Capture the cell that displays the provided text and extract its (X, Y) central coordinate. 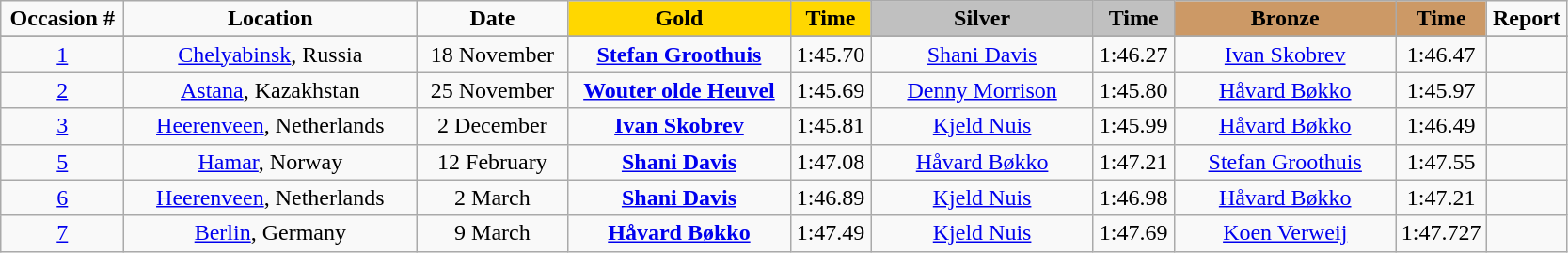
1:46.47 (1441, 55)
1:47.55 (1441, 162)
1 (62, 55)
2 March (493, 198)
1:47.49 (831, 233)
1:45.99 (1133, 126)
Denny Morrison (982, 90)
6 (62, 198)
1:47.08 (831, 162)
Hamar, Norway (271, 162)
Silver (982, 19)
3 (62, 126)
1:46.49 (1441, 126)
1:46.98 (1133, 198)
Occasion # (62, 19)
1:45.80 (1133, 90)
1:46.27 (1133, 55)
Gold (679, 19)
1:45.81 (831, 126)
2 December (493, 126)
18 November (493, 55)
12 February (493, 162)
Report (1527, 19)
9 March (493, 233)
Wouter olde Heuvel (679, 90)
1:45.97 (1441, 90)
Location (271, 19)
1:47.727 (1441, 233)
1:45.70 (831, 55)
5 (62, 162)
1:47.69 (1133, 233)
25 November (493, 90)
1:45.69 (831, 90)
Date (493, 19)
2 (62, 90)
1:46.89 (831, 198)
Koen Verweij (1285, 233)
Bronze (1285, 19)
Berlin, Germany (271, 233)
Astana, Kazakhstan (271, 90)
Chelyabinsk, Russia (271, 55)
7 (62, 233)
